Output the [x, y] coordinate of the center of the cell containing the given text.  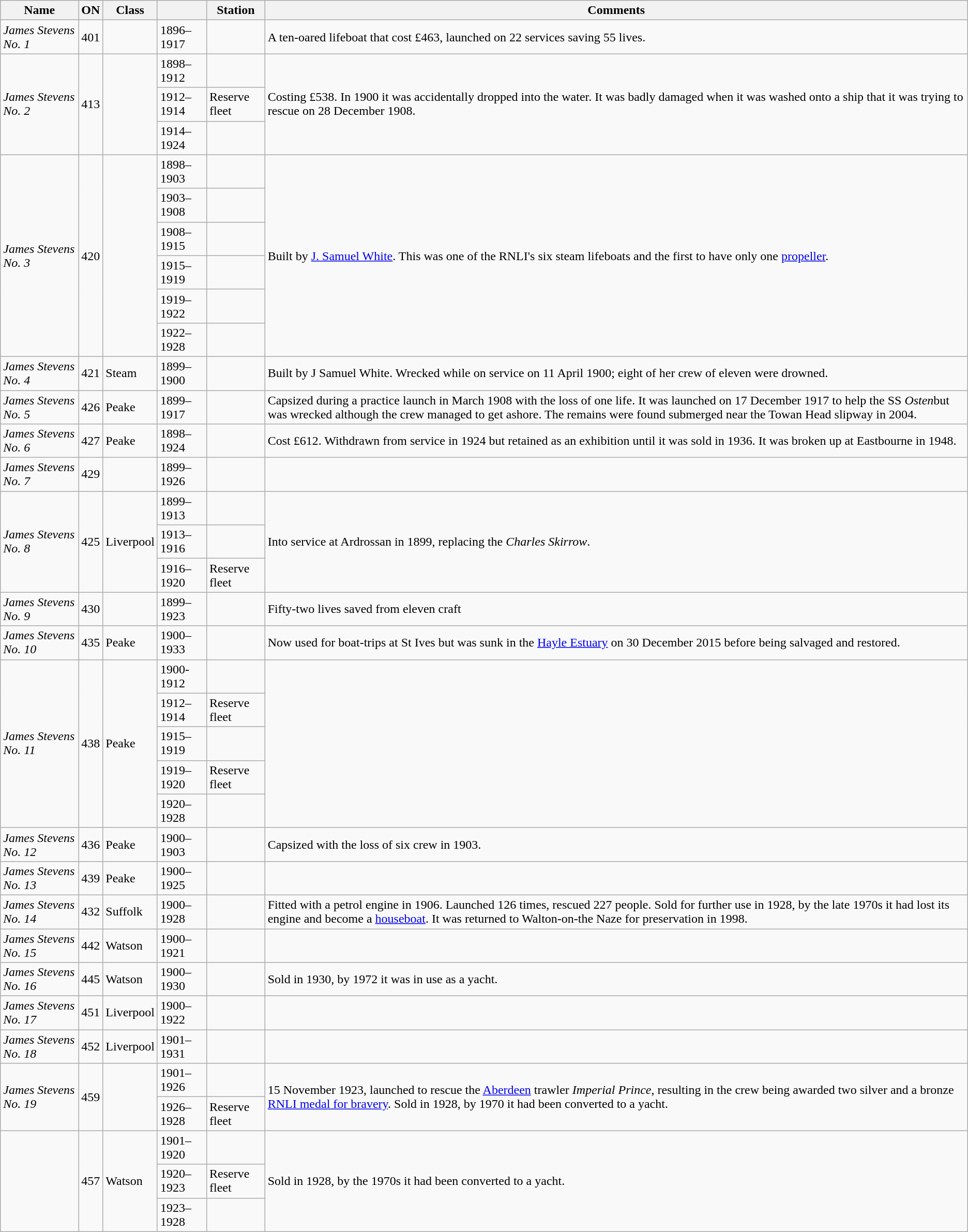
Comments [616, 10]
1903–1908 [182, 205]
Fifty-two lives saved from eleven craft [616, 609]
1900–1921 [182, 945]
425 [91, 542]
442 [91, 945]
James Stevens No. 13 [39, 878]
Built by J. Samuel White. This was one of the RNLI's six steam lifeboats and the first to have only one propeller. [616, 256]
1900-1912 [182, 677]
459 [91, 1097]
1896–1917 [182, 37]
1908–1915 [182, 239]
Now used for boat-trips at St Ives but was sunk in the Hayle Estuary on 30 December 2015 before being salvaged and restored. [616, 642]
1901–1926 [182, 1080]
Into service at Ardrossan in 1899, replacing the Charles Skirrow. [616, 542]
James Stevens No. 8 [39, 542]
Built by J Samuel White. Wrecked while on service on 11 April 1900; eight of her crew of eleven were drowned. [616, 373]
James Stevens No. 4 [39, 373]
401 [91, 37]
James Stevens No. 16 [39, 980]
1913–1916 [182, 542]
432 [91, 911]
436 [91, 844]
421 [91, 373]
420 [91, 256]
James Stevens No. 10 [39, 642]
1926–1928 [182, 1114]
ON [91, 10]
1898–1924 [182, 441]
1900–1933 [182, 642]
Suffolk [130, 911]
Cost £612. Withdrawn from service in 1924 but retained as an exhibition until it was sold in 1936. It was broken up at Eastbourne in 1948. [616, 441]
1901–1920 [182, 1147]
James Stevens No. 12 [39, 844]
James Stevens No. 5 [39, 407]
1900–1922 [182, 1013]
445 [91, 980]
James Stevens No. 15 [39, 945]
Name [39, 10]
1922–1928 [182, 339]
Steam [130, 373]
James Stevens No. 3 [39, 256]
James Stevens No. 11 [39, 744]
1900–1928 [182, 911]
426 [91, 407]
1900–1925 [182, 878]
Station [236, 10]
James Stevens No. 1 [39, 37]
1898–1903 [182, 172]
430 [91, 609]
429 [91, 475]
James Stevens No. 14 [39, 911]
1920–1928 [182, 811]
1919–1922 [182, 306]
438 [91, 744]
James Stevens No. 6 [39, 441]
Class [130, 10]
1919–1920 [182, 777]
James Stevens No. 9 [39, 609]
1899–1926 [182, 475]
439 [91, 878]
451 [91, 1013]
457 [91, 1181]
1900–1903 [182, 844]
1900–1930 [182, 980]
1916–1920 [182, 575]
A ten-oared lifeboat that cost £463, launched on 22 services saving 55 lives. [616, 37]
Sold in 1930, by 1972 it was in use as a yacht. [616, 980]
1898–1912 [182, 70]
1899–1917 [182, 407]
1914–1924 [182, 138]
1901–1931 [182, 1047]
1899–1923 [182, 609]
1920–1923 [182, 1181]
Capsized with the loss of six crew in 1903. [616, 844]
James Stevens No. 7 [39, 475]
1899–1900 [182, 373]
Sold in 1928, by the 1970s it had been converted to a yacht. [616, 1181]
435 [91, 642]
James Stevens No. 2 [39, 104]
1899–1913 [182, 508]
James Stevens No. 17 [39, 1013]
1923–1928 [182, 1214]
James Stevens No. 18 [39, 1047]
413 [91, 104]
452 [91, 1047]
427 [91, 441]
James Stevens No. 19 [39, 1097]
